Scan for the cell matching the given text and deliver its [x, y] coordinate at center. 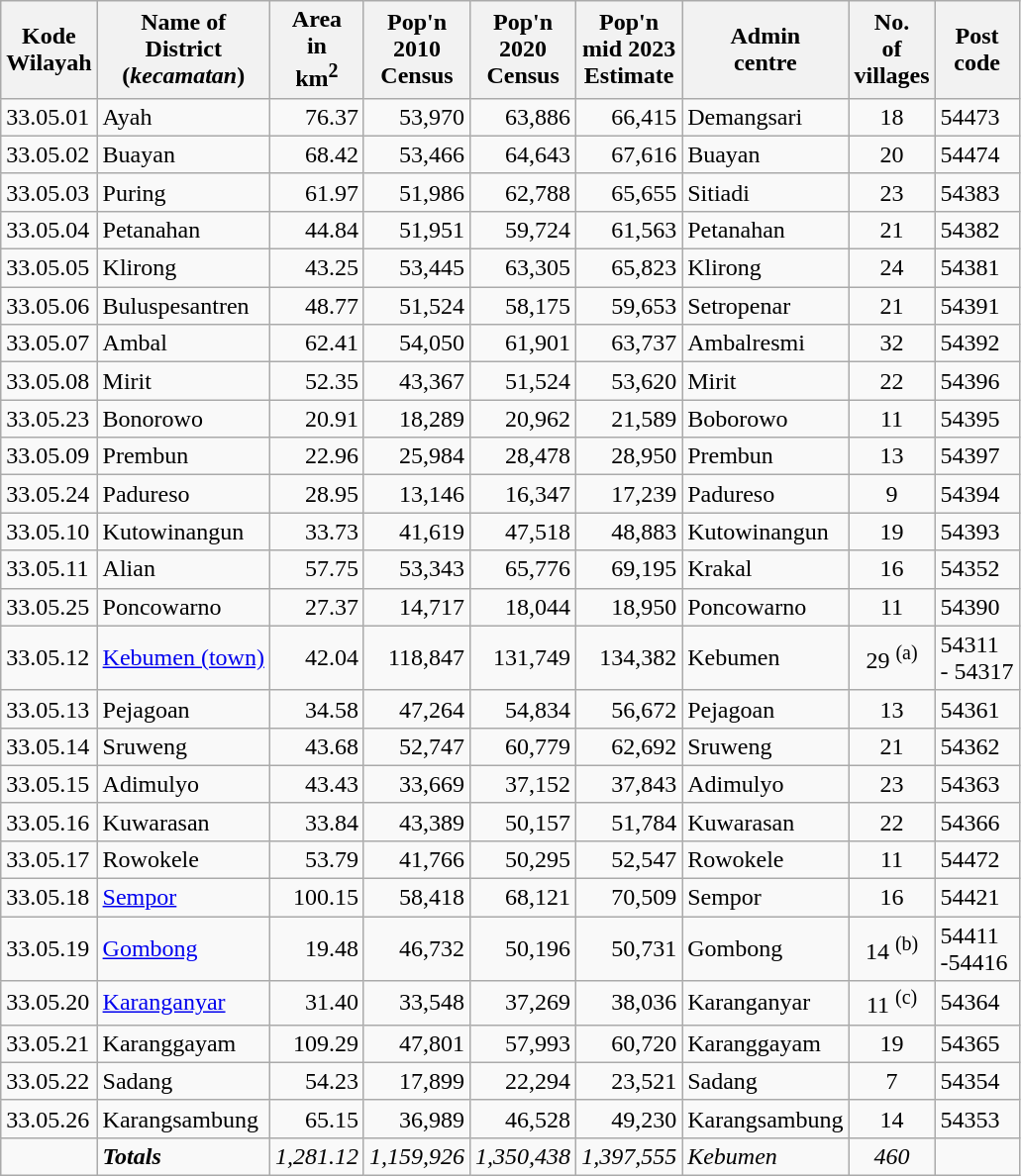
61.97 [317, 192]
33.05.15 [50, 784]
28.95 [317, 494]
100.15 [317, 898]
22,294 [523, 1081]
47,518 [523, 532]
59,724 [523, 230]
67,616 [630, 154]
68,121 [523, 898]
32 [891, 343]
33.05.08 [50, 381]
33.05.13 [50, 709]
54363 [976, 784]
25,984 [416, 456]
54311- 54317 [976, 657]
33,669 [416, 784]
37,152 [523, 784]
Buluspesantren [183, 306]
54352 [976, 569]
Ayah [183, 117]
19.48 [317, 948]
33.05.22 [50, 1081]
41,766 [416, 859]
Pop'n 2010Census [416, 49]
47,264 [416, 709]
20,962 [523, 419]
118,847 [416, 657]
53,970 [416, 117]
9 [891, 494]
57.75 [317, 569]
14 (b) [891, 948]
460 [891, 1156]
53.79 [317, 859]
16,347 [523, 494]
41,619 [416, 532]
63,886 [523, 117]
54365 [976, 1043]
54364 [976, 1004]
54391 [976, 306]
54395 [976, 419]
65.15 [317, 1119]
43.43 [317, 784]
33.84 [317, 822]
54354 [976, 1081]
44.84 [317, 230]
54,834 [523, 709]
58,418 [416, 898]
33.73 [317, 532]
Sitiadi [766, 192]
Ambal [183, 343]
Totals [183, 1156]
33.05.14 [50, 746]
50,295 [523, 859]
Kebumen (town) [183, 657]
50,731 [630, 948]
13,146 [416, 494]
33.05.19 [50, 948]
64,643 [523, 154]
52.35 [317, 381]
131,749 [523, 657]
21,589 [630, 419]
51,986 [416, 192]
70,509 [630, 898]
7 [891, 1081]
50,157 [523, 822]
37,843 [630, 784]
Area in km2 [317, 49]
Setropenar [766, 306]
51,784 [630, 822]
43.25 [317, 268]
20 [891, 154]
No. ofvillages [891, 49]
69,195 [630, 569]
66,415 [630, 117]
17,899 [416, 1081]
62,692 [630, 746]
54411-54416 [976, 948]
48.77 [317, 306]
Kode Wilayah [50, 49]
Puring [183, 192]
Bonorowo [183, 419]
54383 [976, 192]
20.91 [317, 419]
56,672 [630, 709]
52,547 [630, 859]
1,350,438 [523, 1156]
33,548 [416, 1004]
43,367 [416, 381]
33.05.03 [50, 192]
54382 [976, 230]
18 [891, 117]
1,159,926 [416, 1156]
37,269 [523, 1004]
33.05.01 [50, 117]
28,478 [523, 456]
Ambalresmi [766, 343]
52,747 [416, 746]
65,776 [523, 569]
63,737 [630, 343]
23,521 [630, 1081]
Pop'n mid 2023Estimate [630, 49]
31.40 [317, 1004]
Admincentre [766, 49]
63,305 [523, 268]
17,239 [630, 494]
54397 [976, 456]
61,563 [630, 230]
43.68 [317, 746]
11 (c) [891, 1004]
29 (a) [891, 657]
54396 [976, 381]
33.05.21 [50, 1043]
50,196 [523, 948]
54,050 [416, 343]
109.29 [317, 1043]
22.96 [317, 456]
57,993 [523, 1043]
33.05.16 [50, 822]
68.42 [317, 154]
65,823 [630, 268]
54353 [976, 1119]
33.05.25 [50, 607]
43,389 [416, 822]
24 [891, 268]
33.05.07 [50, 343]
54473 [976, 117]
62,788 [523, 192]
33.05.26 [50, 1119]
54381 [976, 268]
33.05.05 [50, 268]
Demangsari [766, 117]
18,950 [630, 607]
62.41 [317, 343]
33.05.23 [50, 419]
54392 [976, 343]
48,883 [630, 532]
33.05.02 [50, 154]
54472 [976, 859]
60,779 [523, 746]
36,989 [416, 1119]
49,230 [630, 1119]
38,036 [630, 1004]
1,397,555 [630, 1156]
61,901 [523, 343]
33.05.24 [50, 494]
53,343 [416, 569]
58,175 [523, 306]
33.05.17 [50, 859]
46,732 [416, 948]
Krakal [766, 569]
134,382 [630, 657]
33.05.06 [50, 306]
76.37 [317, 117]
47,801 [416, 1043]
Name of District(kecamatan) [183, 49]
33.05.12 [50, 657]
54394 [976, 494]
60,720 [630, 1043]
18,289 [416, 419]
54421 [976, 898]
14,717 [416, 607]
54361 [976, 709]
27.37 [317, 607]
Pop'n 2020Census [523, 49]
14 [891, 1119]
33.05.04 [50, 230]
65,655 [630, 192]
54362 [976, 746]
59,653 [630, 306]
33.05.11 [50, 569]
51,951 [416, 230]
18,044 [523, 607]
33.05.20 [50, 1004]
46,528 [523, 1119]
33.05.09 [50, 456]
33.05.18 [50, 898]
Boborowo [766, 419]
53,466 [416, 154]
33.05.10 [50, 532]
54.23 [317, 1081]
54393 [976, 532]
53,445 [416, 268]
54474 [976, 154]
54366 [976, 822]
28,950 [630, 456]
42.04 [317, 657]
Alian [183, 569]
1,281.12 [317, 1156]
34.58 [317, 709]
54390 [976, 607]
53,620 [630, 381]
Postcode [976, 49]
